For the text-containing cell, return its midpoint in [x, y] coordinate format. 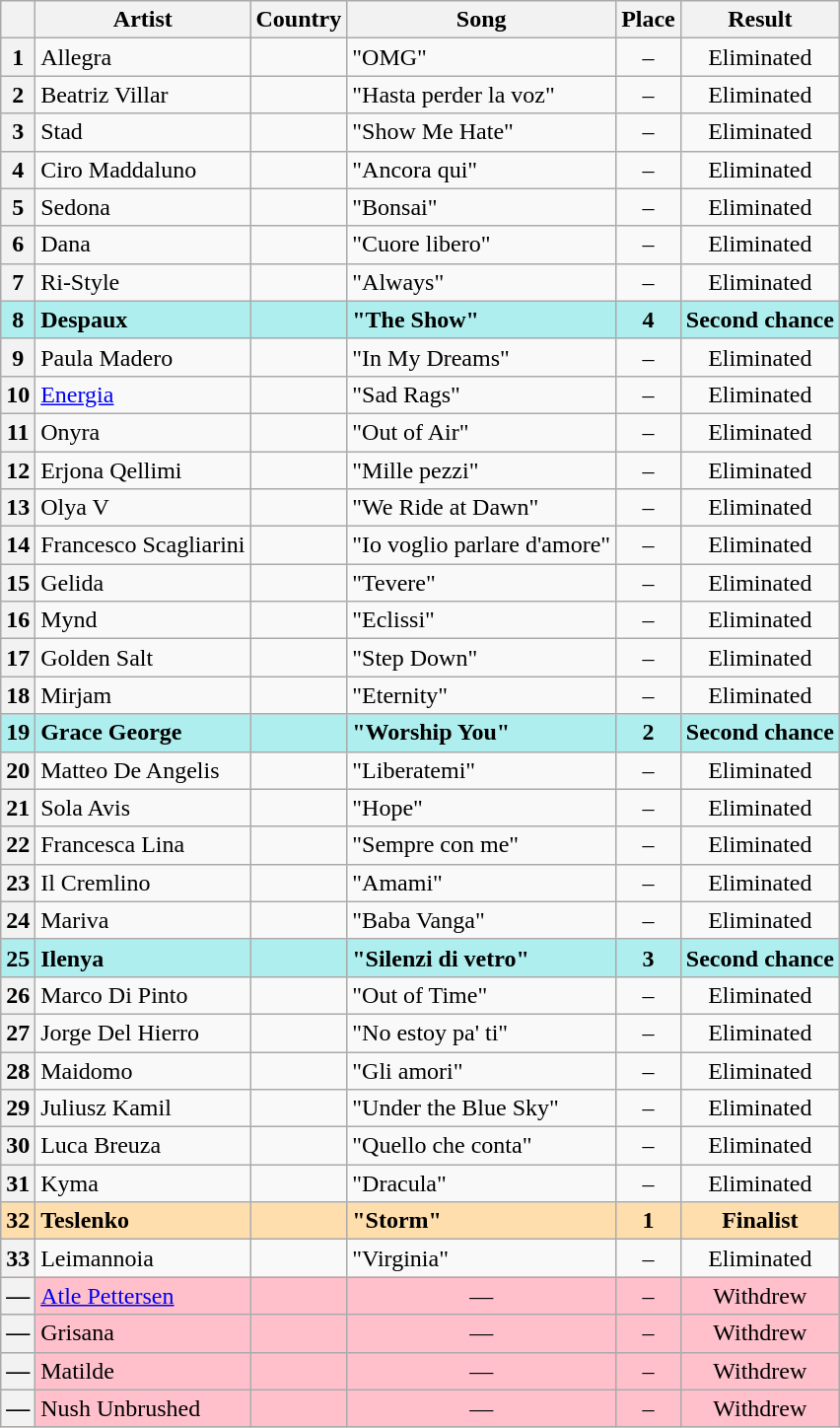
Finalist [759, 1221]
5 [18, 207]
Energia [143, 394]
"Under the Blue Sky" [481, 1108]
Song [481, 20]
"Mille pezzi" [481, 470]
Paula Madero [143, 357]
Gelida [143, 583]
17 [18, 658]
"Worship You" [481, 733]
32 [18, 1221]
6 [18, 245]
Matteo De Angelis [143, 770]
"We Ride at Dawn" [481, 508]
27 [18, 1033]
Sedona [143, 207]
Allegra [143, 57]
Mariva [143, 920]
"Ancora qui" [481, 170]
"Bonsai" [481, 207]
"Out of Time" [481, 995]
Sola Avis [143, 808]
"OMG" [481, 57]
Juliusz Kamil [143, 1108]
"Gli amori" [481, 1070]
13 [18, 508]
11 [18, 432]
19 [18, 733]
Place [649, 20]
"Cuore libero" [481, 245]
7 [18, 282]
Ilenya [143, 958]
"Hope" [481, 808]
9 [18, 357]
22 [18, 845]
Grace George [143, 733]
Olya V [143, 508]
30 [18, 1146]
10 [18, 394]
Ri-Style [143, 282]
15 [18, 583]
Jorge Del Hierro [143, 1033]
"Storm" [481, 1221]
Artist [143, 20]
"Always" [481, 282]
Despaux [143, 320]
"Out of Air" [481, 432]
Francesca Lina [143, 845]
14 [18, 545]
29 [18, 1108]
Marco Di Pinto [143, 995]
Country [299, 20]
Matilde [143, 1371]
Onyra [143, 432]
Nush Unbrushed [143, 1408]
21 [18, 808]
"Liberatemi" [481, 770]
"Eternity" [481, 695]
20 [18, 770]
12 [18, 470]
Leimannoia [143, 1258]
Mirjam [143, 695]
Dana [143, 245]
Beatriz Villar [143, 95]
"Sad Rags" [481, 394]
"Baba Vanga" [481, 920]
Mynd [143, 620]
Atle Pettersen [143, 1296]
Erjona Qellimi [143, 470]
"Hasta perder la voz" [481, 95]
"Silenzi di vetro" [481, 958]
Grisana [143, 1333]
Result [759, 20]
25 [18, 958]
"The Show" [481, 320]
18 [18, 695]
"Dracula" [481, 1183]
"Sempre con me" [481, 845]
16 [18, 620]
Stad [143, 132]
31 [18, 1183]
33 [18, 1258]
"In My Dreams" [481, 357]
Ciro Maddaluno [143, 170]
"No estoy pa' ti" [481, 1033]
"Quello che conta" [481, 1146]
"Amami" [481, 883]
"Show Me Hate" [481, 132]
24 [18, 920]
"Eclissi" [481, 620]
8 [18, 320]
23 [18, 883]
Teslenko [143, 1221]
Golden Salt [143, 658]
Francesco Scagliarini [143, 545]
Luca Breuza [143, 1146]
Il Cremlino [143, 883]
"Virginia" [481, 1258]
"Io voglio parlare d'amore" [481, 545]
28 [18, 1070]
"Tevere" [481, 583]
"Step Down" [481, 658]
Maidomo [143, 1070]
26 [18, 995]
Kyma [143, 1183]
